Scan for the cell matching the given text and deliver its [x, y] coordinate at center. 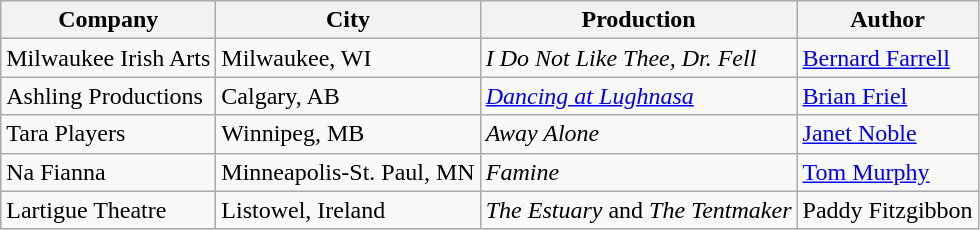
Away Alone [638, 134]
Bernard Farrell [888, 58]
Milwaukee Irish Arts [108, 58]
Dancing at Lughnasa [638, 96]
Minneapolis-St. Paul, MN [348, 172]
Milwaukee, WI [348, 58]
Famine [638, 172]
Production [638, 20]
Paddy Fitzgibbon [888, 210]
Na Fianna [108, 172]
Lartigue Theatre [108, 210]
Tara Players [108, 134]
Winnipeg, MB [348, 134]
Listowel, Ireland [348, 210]
Ashling Productions [108, 96]
City [348, 20]
Author [888, 20]
Company [108, 20]
Calgary, AB [348, 96]
Brian Friel [888, 96]
I Do Not Like Thee, Dr. Fell [638, 58]
The Estuary and The Tentmaker [638, 210]
Janet Noble [888, 134]
Tom Murphy [888, 172]
